Return the [x, y] coordinate for the center point of the cell that contains the specified text.  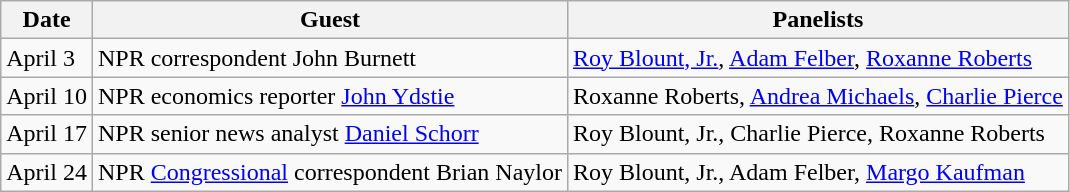
NPR economics reporter John Ydstie [330, 96]
Roy Blount, Jr., Charlie Pierce, Roxanne Roberts [818, 134]
Roxanne Roberts, Andrea Michaels, Charlie Pierce [818, 96]
Roy Blount, Jr., Adam Felber, Margo Kaufman [818, 172]
NPR senior news analyst Daniel Schorr [330, 134]
April 3 [47, 58]
Guest [330, 20]
Roy Blount, Jr., Adam Felber, Roxanne Roberts [818, 58]
NPR Congressional correspondent Brian Naylor [330, 172]
April 17 [47, 134]
NPR correspondent John Burnett [330, 58]
Panelists [818, 20]
April 10 [47, 96]
April 24 [47, 172]
Date [47, 20]
